Scan for the cell matching the given text and deliver its [x, y] coordinate at center. 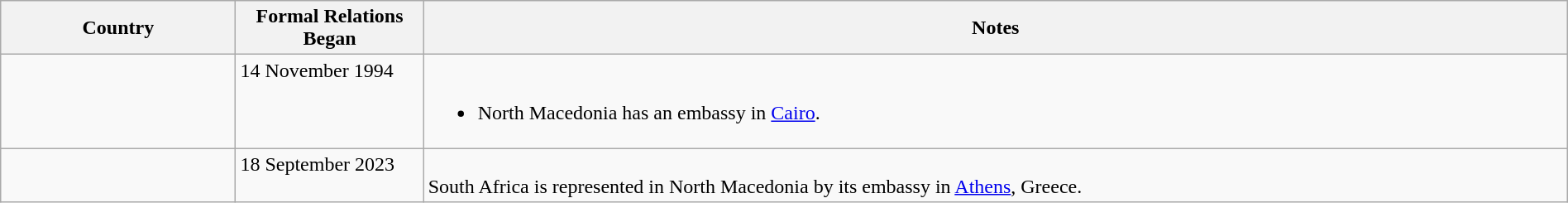
Country [118, 28]
14 November 1994 [329, 101]
18 September 2023 [329, 176]
North Macedonia has an embassy in Cairo. [996, 101]
Notes [996, 28]
Formal Relations Began [329, 28]
South Africa is represented in North Macedonia by its embassy in Athens, Greece. [996, 176]
